Return (X, Y) of the center of cell containing provided text 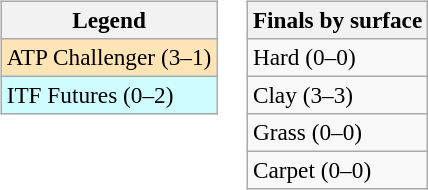
Carpet (0–0) (337, 171)
Grass (0–0) (337, 133)
Clay (3–3) (337, 95)
Legend (108, 20)
ATP Challenger (3–1) (108, 57)
Hard (0–0) (337, 57)
ITF Futures (0–2) (108, 95)
Finals by surface (337, 20)
